Extract the [x, y] coordinate from the center of the cell holding the provided text.  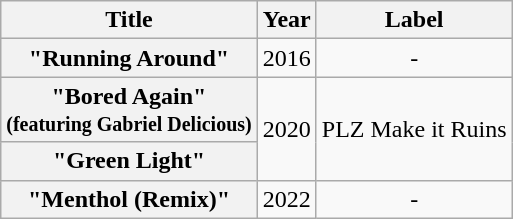
"Green Light" [129, 161]
Year [286, 20]
"Running Around" [129, 58]
2016 [286, 58]
"Bored Again"(featuring Gabriel Delicious) [129, 110]
"Menthol (Remix)" [129, 199]
Title [129, 20]
2020 [286, 128]
Label [414, 20]
PLZ Make it Ruins [414, 128]
2022 [286, 199]
